Locate the cell with the specified text and output its [X, Y] center coordinate. 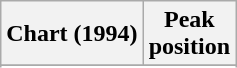
Chart (1994) [72, 34]
Peak position [189, 34]
